Detect which cell encompasses the target text, then output its [x, y] center coordinate. 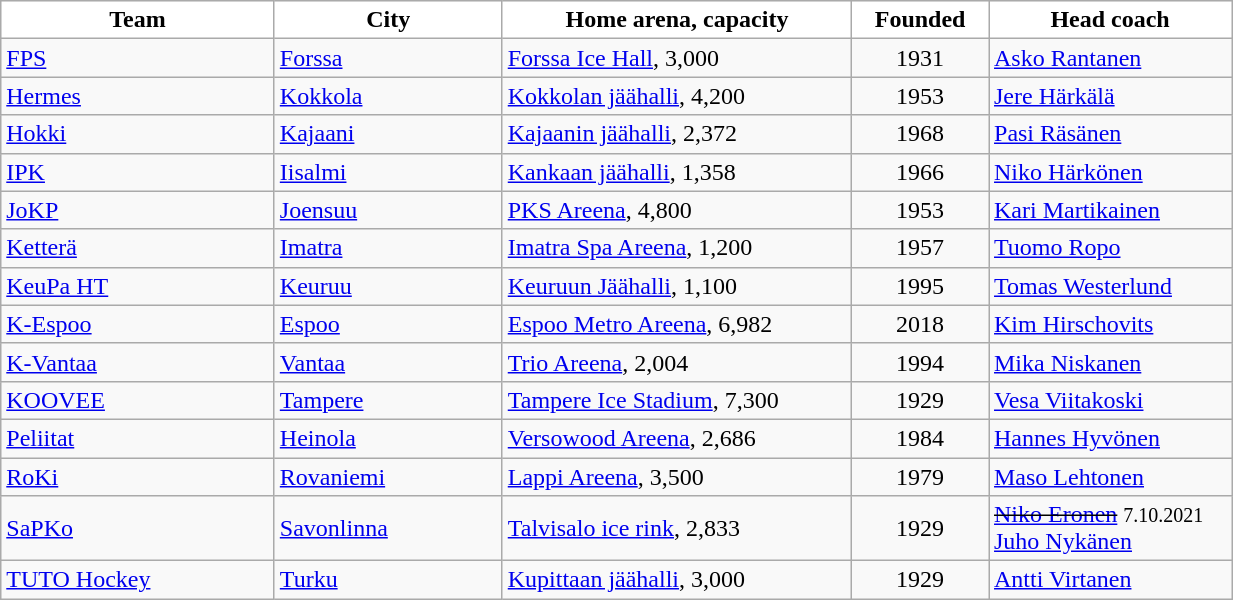
SaPKo [138, 528]
Head coach [1110, 20]
Tuomo Ropo [1110, 248]
Tampere Ice Stadium, 7,300 [677, 400]
Vesa Viitakoski [1110, 400]
Founded [920, 20]
Kupittaan jäähalli, 3,000 [677, 580]
Heinola [388, 438]
Trio Areena, 2,004 [677, 362]
1957 [920, 248]
Imatra Spa Areena, 1,200 [677, 248]
Antti Virtanen [1110, 580]
RoKi [138, 477]
1994 [920, 362]
Kim Hirschovits [1110, 324]
Jere Härkälä [1110, 96]
Kokkola [388, 96]
Espoo [388, 324]
Tampere [388, 400]
1995 [920, 286]
Forssa [388, 58]
1979 [920, 477]
Mika Niskanen [1110, 362]
Maso Lehtonen [1110, 477]
JoKP [138, 210]
Espoo Metro Areena, 6,982 [677, 324]
Ketterä [138, 248]
Iisalmi [388, 172]
Niko Eronen 7.10.2021 Juho Nykänen [1110, 528]
Savonlinna [388, 528]
Hermes [138, 96]
Kankaan jäähalli, 1,358 [677, 172]
Kajaanin jäähalli, 2,372 [677, 134]
K-Espoo [138, 324]
Keuruun Jäähalli, 1,100 [677, 286]
IPK [138, 172]
Vantaa [388, 362]
2018 [920, 324]
Kajaani [388, 134]
City [388, 20]
Hokki [138, 134]
KOOVEE [138, 400]
1984 [920, 438]
Kokkolan jäähalli, 4,200 [677, 96]
PKS Areena, 4,800 [677, 210]
Pasi Räsänen [1110, 134]
Joensuu [388, 210]
Kari Martikainen [1110, 210]
1966 [920, 172]
KeuPa HT [138, 286]
Peliitat [138, 438]
Talvisalo ice rink, 2,833 [677, 528]
1968 [920, 134]
Team [138, 20]
Keuruu [388, 286]
Hannes Hyvönen [1110, 438]
Lappi Areena, 3,500 [677, 477]
Turku [388, 580]
Forssa Ice Hall, 3,000 [677, 58]
K-Vantaa [138, 362]
FPS [138, 58]
Asko Rantanen [1110, 58]
1931 [920, 58]
Home arena, capacity [677, 20]
Imatra [388, 248]
Tomas Westerlund [1110, 286]
Rovaniemi [388, 477]
Versowood Areena, 2,686 [677, 438]
TUTO Hockey [138, 580]
Niko Härkönen [1110, 172]
